Output the [X, Y] coordinate of the center of the cell containing the given text.  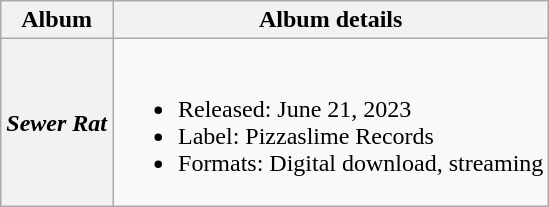
Album [57, 20]
Sewer Rat [57, 122]
Album details [330, 20]
Released: June 21, 2023Label: Pizzaslime RecordsFormats: Digital download, streaming [330, 122]
